Scan for the cell matching the given text and deliver its (x, y) coordinate at center. 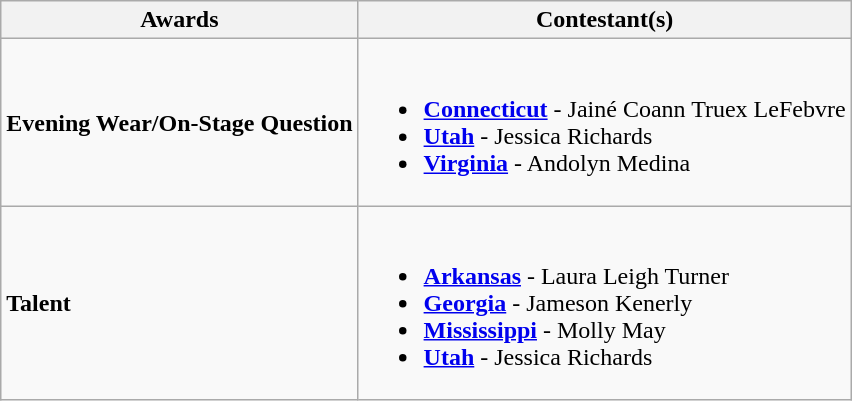
Awards (180, 20)
Connecticut - Jainé Coann Truex LeFebvre Utah - Jessica Richards Virginia - Andolyn Medina (604, 122)
Evening Wear/On-Stage Question (180, 122)
Arkansas - Laura Leigh Turner Georgia - Jameson Kenerly Mississippi - Molly May Utah - Jessica Richards (604, 303)
Contestant(s) (604, 20)
Talent (180, 303)
